Determine the [X, Y] coordinate at the center of the cell enclosing the given text.  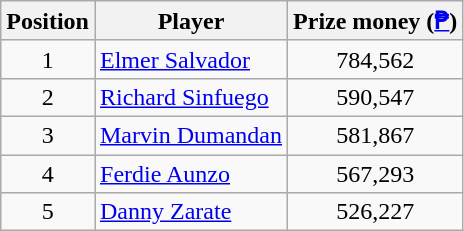
4 [48, 173]
784,562 [376, 59]
590,547 [376, 97]
Richard Sinfuego [190, 97]
Player [190, 21]
5 [48, 212]
Ferdie Aunzo [190, 173]
Position [48, 21]
Prize money (₱) [376, 21]
1 [48, 59]
Danny Zarate [190, 212]
567,293 [376, 173]
Marvin Dumandan [190, 135]
2 [48, 97]
Elmer Salvador [190, 59]
581,867 [376, 135]
3 [48, 135]
526,227 [376, 212]
